Determine the (X, Y) coordinate at the center of the cell enclosing the given text.  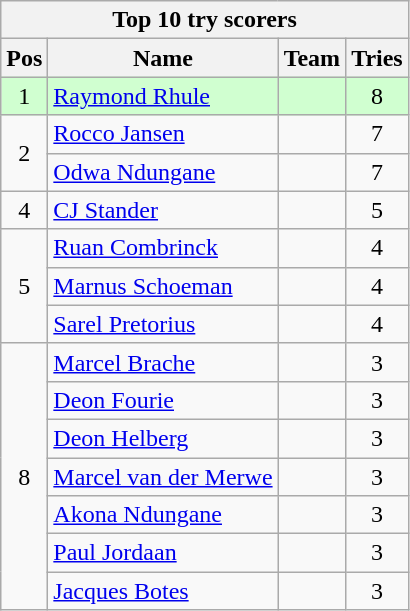
Tries (378, 58)
Deon Helberg (163, 438)
Marnus Schoeman (163, 286)
Team (312, 58)
Marcel van der Merwe (163, 477)
Deon Fourie (163, 400)
Jacques Botes (163, 591)
2 (24, 153)
Marcel Brache (163, 362)
1 (24, 96)
Pos (24, 58)
CJ Stander (163, 210)
Odwa Ndungane (163, 172)
Ruan Combrinck (163, 248)
Raymond Rhule (163, 96)
Akona Ndungane (163, 515)
Rocco Jansen (163, 134)
Sarel Pretorius (163, 324)
Paul Jordaan (163, 553)
Name (163, 58)
Top 10 try scorers (204, 20)
